From the cell containing the given text, extract its center point as (x, y) coordinate. 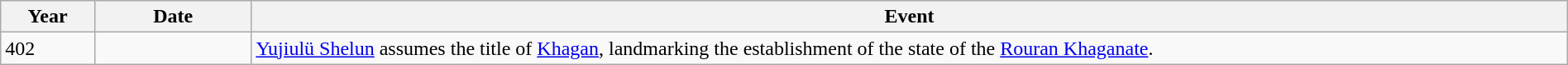
Yujiulü Shelun assumes the title of Khagan, landmarking the establishment of the state of the Rouran Khaganate. (910, 48)
402 (48, 48)
Year (48, 17)
Event (910, 17)
Date (172, 17)
